Determine the [x, y] coordinate at the center of the cell enclosing the given text.  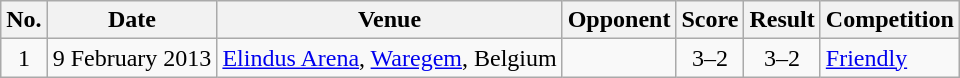
Score [710, 20]
Venue [390, 20]
9 February 2013 [132, 58]
Result [782, 20]
Opponent [619, 20]
1 [24, 58]
Competition [890, 20]
Date [132, 20]
No. [24, 20]
Friendly [890, 58]
Elindus Arena, Waregem, Belgium [390, 58]
